Scan for the cell matching the given text and deliver its (X, Y) coordinate at center. 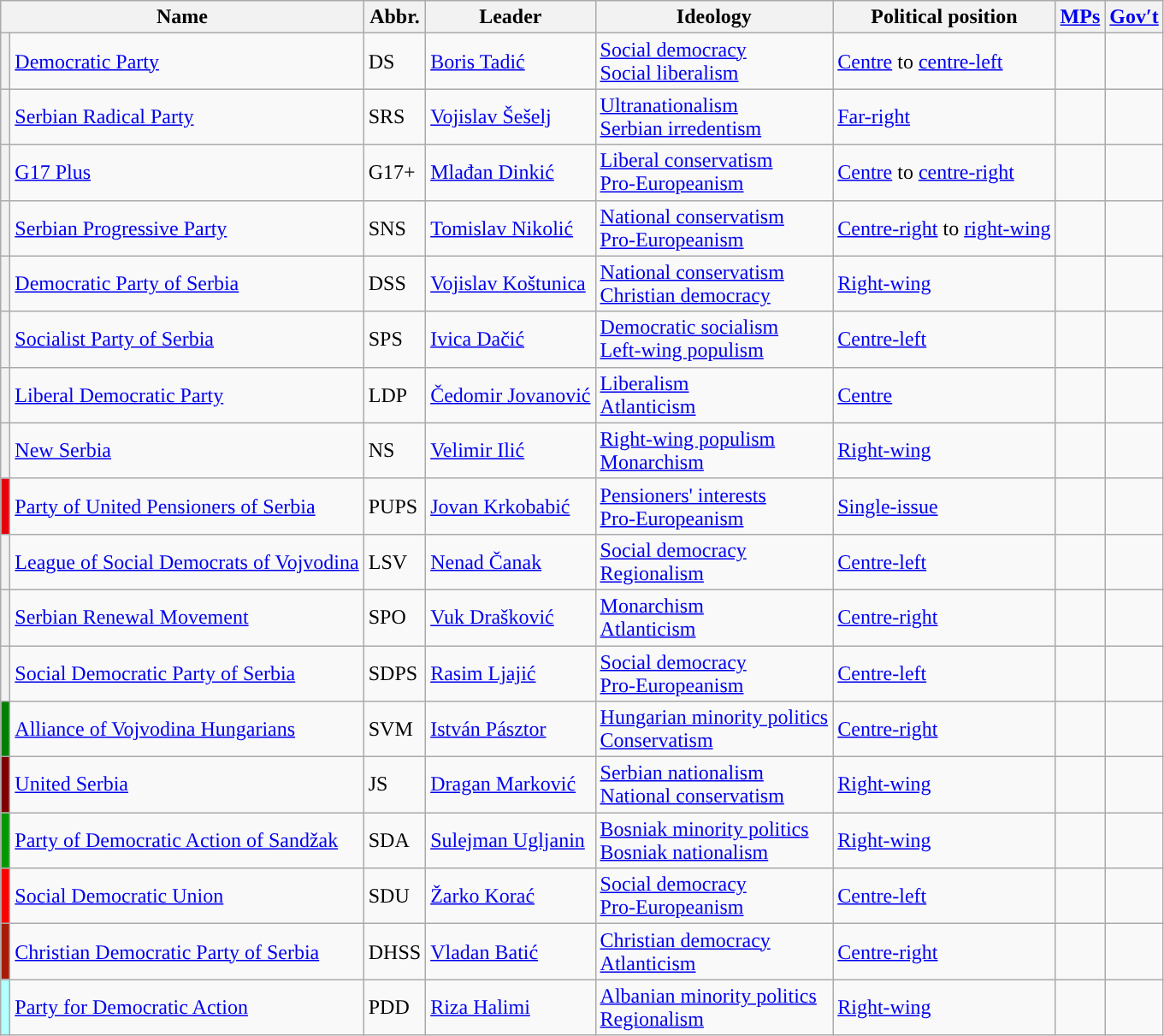
Dragan Marković (511, 785)
MonarchismAtlanticism (714, 618)
Žarko Korać (511, 897)
Party of United Pensioners of Serbia (186, 506)
Party of Democratic Action of Sandžak (186, 840)
Jovan Krkobabić (511, 506)
Centre-right to right-wing (944, 228)
Socialist Party of Serbia (186, 339)
DSS (394, 284)
Ivica Dačić (511, 339)
SDPS (394, 672)
DS (394, 62)
Vladan Batić (511, 951)
LDP (394, 395)
Abbr. (394, 17)
UltranationalismSerbian irredentism (714, 116)
G17 Plus (186, 173)
Vojislav Koštunica (511, 284)
Democratic Party of Serbia (186, 284)
Liberal conservatismPro-Europeanism (714, 173)
Gov′t (1134, 17)
SPO (394, 618)
Pensioners' interestsPro-Europeanism (714, 506)
Centre (944, 395)
Christian democracyAtlanticism (714, 951)
Political position (944, 17)
Ideology (714, 17)
Serbian nationalismNational conservatism (714, 785)
JS (394, 785)
Mlađan Dinkić (511, 173)
Vojislav Šešelj (511, 116)
LSV (394, 561)
DHSS (394, 951)
Centre to centre-right (944, 173)
SVM (394, 729)
Social democracyRegionalism (714, 561)
Riza Halimi (511, 1008)
Vuk Drašković (511, 618)
Social democracySocial liberalism (714, 62)
PUPS (394, 506)
Leader (511, 17)
Name (182, 17)
New Serbia (186, 450)
League of Social Democrats of Vojvodina (186, 561)
Serbian Radical Party (186, 116)
PDD (394, 1008)
Social Democratic Union (186, 897)
Bosniak minority politicsBosniak nationalism (714, 840)
Centre to centre-left (944, 62)
Rasim Ljajić (511, 672)
G17+ (394, 173)
Tomislav Nikolić (511, 228)
SNS (394, 228)
Christian Democratic Party of Serbia (186, 951)
NS (394, 450)
SDU (394, 897)
Social Democratic Party of Serbia (186, 672)
National conservatismChristian democracy (714, 284)
United Serbia (186, 785)
Čedomir Jovanović (511, 395)
Serbian Renewal Movement (186, 618)
Serbian Progressive Party (186, 228)
National conservatismPro-Europeanism (714, 228)
Democratic socialismLeft-wing populism (714, 339)
Hungarian minority politicsConservatism (714, 729)
Sulejman Ugljanin (511, 840)
Boris Tadić (511, 62)
Liberal Democratic Party (186, 395)
Velimir Ilić (511, 450)
SDA (394, 840)
István Pásztor (511, 729)
Single-issue (944, 506)
Party for Democratic Action (186, 1008)
Far-right (944, 116)
Right-wing populismMonarchism (714, 450)
SRS (394, 116)
Nenad Čanak (511, 561)
LiberalismAtlanticism (714, 395)
Alliance of Vojvodina Hungarians (186, 729)
Albanian minority politicsRegionalism (714, 1008)
MPs (1080, 17)
SPS (394, 339)
Democratic Party (186, 62)
